Capture the cell that displays the provided text and extract its [x, y] central coordinate. 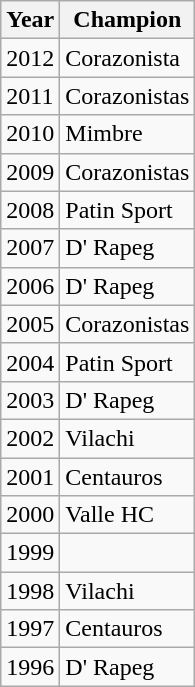
2003 [30, 400]
2001 [30, 477]
Corazonista [128, 58]
1998 [30, 591]
2010 [30, 134]
2009 [30, 172]
Valle HC [128, 515]
2002 [30, 438]
2012 [30, 58]
2004 [30, 362]
2000 [30, 515]
2005 [30, 324]
1997 [30, 629]
2008 [30, 210]
Champion [128, 20]
Year [30, 20]
2011 [30, 96]
1999 [30, 553]
2007 [30, 248]
1996 [30, 667]
2006 [30, 286]
Mimbre [128, 134]
